From the cell containing the given text, extract its center point as [x, y] coordinate. 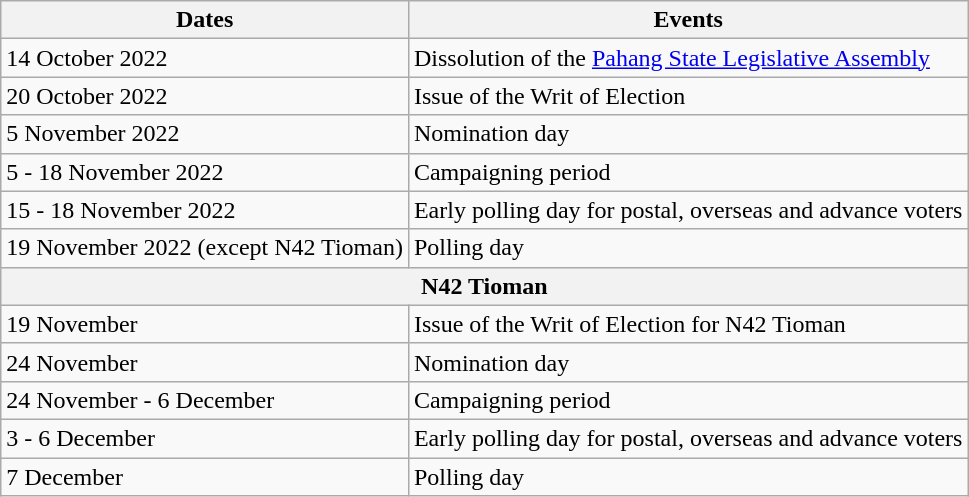
5 - 18 November 2022 [205, 172]
Events [688, 20]
Issue of the Writ of Election for N42 Tioman [688, 324]
Dissolution of the Pahang State Legislative Assembly [688, 58]
5 November 2022 [205, 134]
Issue of the Writ of Election [688, 96]
3 - 6 December [205, 438]
Dates [205, 20]
24 November - 6 December [205, 400]
20 October 2022 [205, 96]
7 December [205, 477]
14 October 2022 [205, 58]
N42 Tioman [484, 286]
15 - 18 November 2022 [205, 210]
19 November 2022 (except N42 Tioman) [205, 248]
24 November [205, 362]
19 November [205, 324]
